Identify which cell holds the provided text, then report its (X, Y) central coordinate. 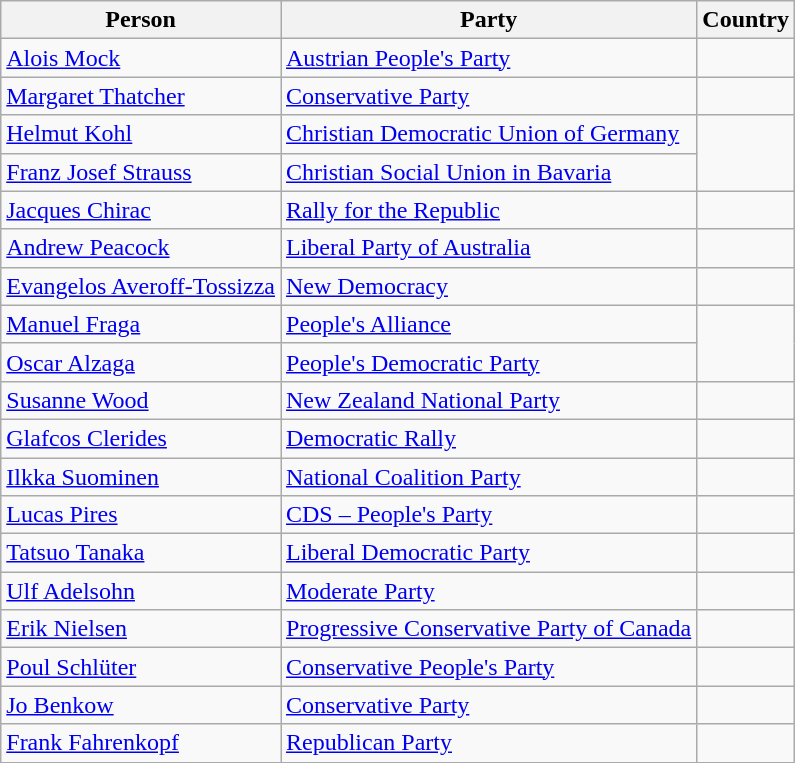
Erik Nielsen (141, 629)
Lucas Pires (141, 515)
Conservative People's Party (488, 667)
Rally for the Republic (488, 210)
New Zealand National Party (488, 400)
Andrew Peacock (141, 248)
Glafcos Clerides (141, 438)
New Democracy (488, 286)
Progressive Conservative Party of Canada (488, 629)
Susanne Wood (141, 400)
People's Alliance (488, 324)
Party (488, 20)
Evangelos Averoff-Tossizza (141, 286)
Moderate Party (488, 591)
Liberal Party of Australia (488, 248)
Ulf Adelsohn (141, 591)
Republican Party (488, 743)
Country (746, 20)
National Coalition Party (488, 477)
Alois Mock (141, 58)
Margaret Thatcher (141, 96)
Poul Schlüter (141, 667)
Manuel Fraga (141, 324)
Liberal Democratic Party (488, 553)
Person (141, 20)
Christian Democratic Union of Germany (488, 134)
Ilkka Suominen (141, 477)
Jo Benkow (141, 705)
CDS – People's Party (488, 515)
Democratic Rally (488, 438)
Frank Fahrenkopf (141, 743)
Jacques Chirac (141, 210)
Helmut Kohl (141, 134)
Christian Social Union in Bavaria (488, 172)
People's Democratic Party (488, 362)
Tatsuo Tanaka (141, 553)
Austrian People's Party (488, 58)
Oscar Alzaga (141, 362)
Franz Josef Strauss (141, 172)
